Identify which cell holds the provided text, then report its (x, y) central coordinate. 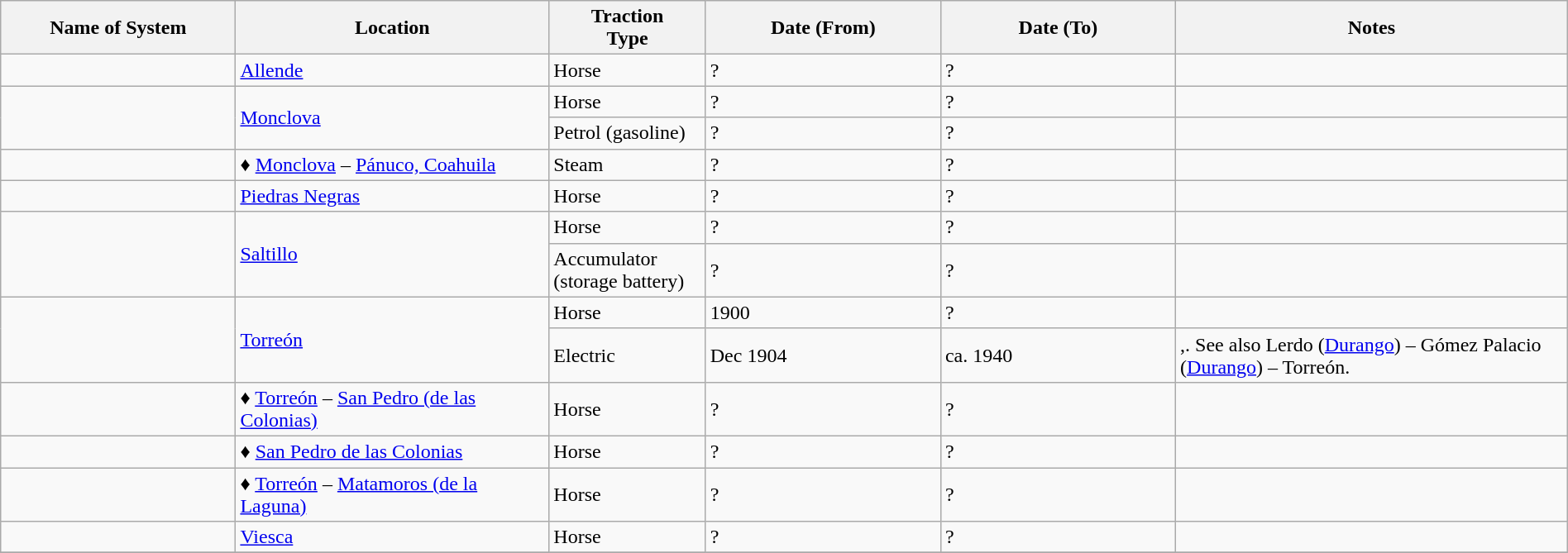
Date (From) (823, 28)
ca. 1940 (1058, 355)
Piedras Negras (392, 196)
Steam (627, 164)
TractionType (627, 28)
Location (392, 28)
Name of System (118, 28)
Petrol (gasoline) (627, 133)
♦ Monclova – Pánuco, Coahuila (392, 164)
♦ Torreón – Matamoros (de la Laguna) (392, 494)
,. See also Lerdo (Durango) – Gómez Palacio (Durango) – Torreón. (1372, 355)
Torreón (392, 339)
Allende (392, 70)
Notes (1372, 28)
Accumulator (storage battery) (627, 269)
♦ San Pedro de las Colonias (392, 451)
Dec 1904 (823, 355)
Saltillo (392, 255)
Monclova (392, 117)
♦ Torreón – San Pedro (de las Colonias) (392, 408)
Date (To) (1058, 28)
1900 (823, 312)
Viesca (392, 537)
Electric (627, 355)
